Extract the [x, y] coordinate from the center of the cell holding the provided text.  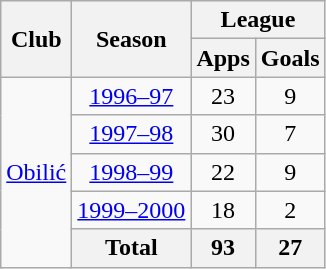
27 [290, 248]
22 [223, 172]
1998–99 [132, 172]
Season [132, 39]
Goals [290, 58]
Total [132, 248]
1996–97 [132, 96]
League [258, 20]
Apps [223, 58]
Obilić [36, 172]
18 [223, 210]
1997–98 [132, 134]
93 [223, 248]
2 [290, 210]
1999–2000 [132, 210]
7 [290, 134]
Club [36, 39]
30 [223, 134]
23 [223, 96]
